Identify which cell holds the provided text, then report its (X, Y) central coordinate. 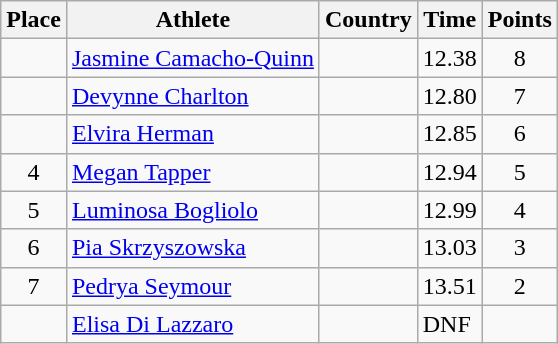
Country (368, 20)
12.80 (450, 96)
Time (450, 20)
2 (520, 286)
Place (34, 20)
Jasmine Camacho-Quinn (192, 58)
8 (520, 58)
Luminosa Bogliolo (192, 210)
13.03 (450, 248)
Athlete (192, 20)
12.99 (450, 210)
12.38 (450, 58)
Megan Tapper (192, 172)
Elvira Herman (192, 134)
Devynne Charlton (192, 96)
12.94 (450, 172)
DNF (450, 324)
Points (520, 20)
Pia Skrzyszowska (192, 248)
Pedrya Seymour (192, 286)
13.51 (450, 286)
Elisa Di Lazzaro (192, 324)
3 (520, 248)
12.85 (450, 134)
